Search for the cell housing the specified text and yield its (x, y) center coordinate. 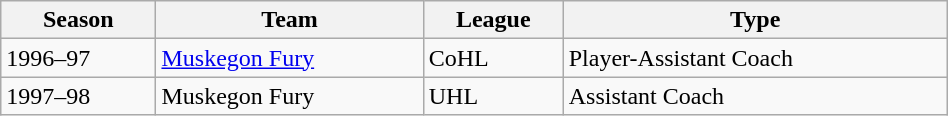
Assistant Coach (755, 96)
Type (755, 20)
Team (290, 20)
UHL (493, 96)
1996–97 (78, 58)
League (493, 20)
1997–98 (78, 96)
Player-Assistant Coach (755, 58)
Season (78, 20)
CoHL (493, 58)
